Output the (X, Y) coordinate of the center of the cell containing the given text.  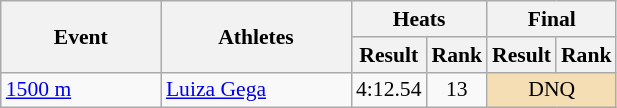
Final (552, 19)
4:12.54 (388, 90)
Luiza Gega (256, 90)
1500 m (81, 90)
Athletes (256, 36)
13 (456, 90)
Heats (419, 19)
Event (81, 36)
DNQ (552, 90)
